Determine the [X, Y] coordinate at the center of the cell enclosing the given text.  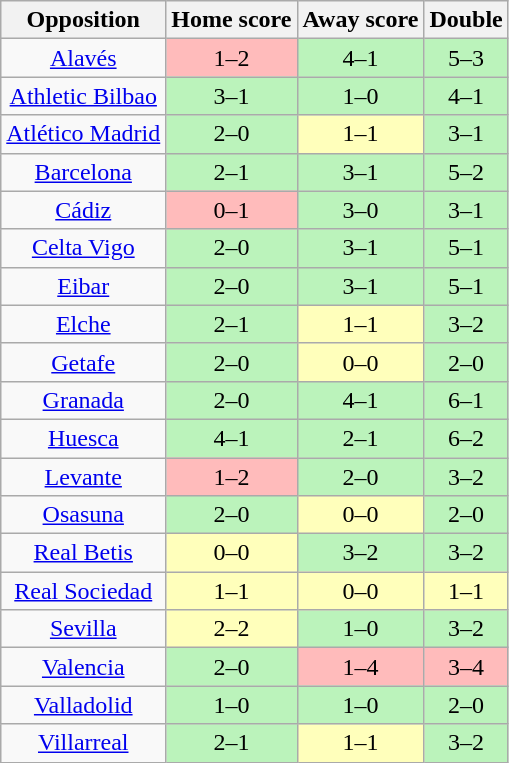
Villarreal [84, 743]
Athletic Bilbao [84, 96]
Valencia [84, 667]
Huesca [84, 438]
Atlético Madrid [84, 134]
2–2 [232, 629]
6–2 [466, 438]
Elche [84, 324]
1–4 [360, 667]
Celta Vigo [84, 248]
Barcelona [84, 172]
3–0 [360, 210]
0–1 [232, 210]
Real Sociedad [84, 591]
5–3 [466, 58]
Opposition [84, 20]
3–4 [466, 667]
Osasuna [84, 515]
Cádiz [84, 210]
6–1 [466, 400]
Sevilla [84, 629]
Alavés [84, 58]
Valladolid [84, 705]
Eibar [84, 286]
Double [466, 20]
Away score [360, 20]
5–2 [466, 172]
Granada [84, 400]
Getafe [84, 362]
Real Betis [84, 553]
Levante [84, 477]
Home score [232, 20]
